Identify which cell holds the provided text, then report its [X, Y] central coordinate. 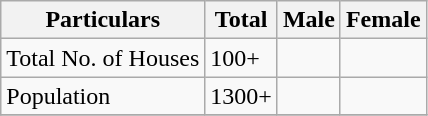
Female [383, 20]
1300+ [242, 96]
Population [103, 96]
Total No. of Houses [103, 58]
Particulars [103, 20]
Total [242, 20]
100+ [242, 58]
Male [308, 20]
